Determine the (x, y) coordinate at the center of the cell enclosing the given text.  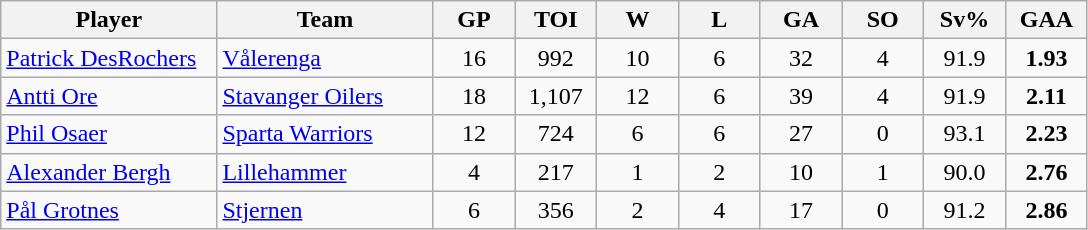
1.93 (1046, 58)
Lillehammer (325, 172)
TOI (556, 20)
Pål Grotnes (109, 210)
W (638, 20)
2.11 (1046, 96)
Sv% (965, 20)
Vålerenga (325, 58)
91.2 (965, 210)
2.86 (1046, 210)
93.1 (965, 134)
39 (801, 96)
1,107 (556, 96)
217 (556, 172)
17 (801, 210)
Antti Ore (109, 96)
GP (474, 20)
Stjernen (325, 210)
2.76 (1046, 172)
SO (883, 20)
18 (474, 96)
Team (325, 20)
32 (801, 58)
Sparta Warriors (325, 134)
2.23 (1046, 134)
16 (474, 58)
L (719, 20)
GAA (1046, 20)
Alexander Bergh (109, 172)
724 (556, 134)
Patrick DesRochers (109, 58)
Phil Osaer (109, 134)
356 (556, 210)
GA (801, 20)
90.0 (965, 172)
27 (801, 134)
Stavanger Oilers (325, 96)
992 (556, 58)
Player (109, 20)
